Output the [X, Y] coordinate of the center of the cell containing the given text.  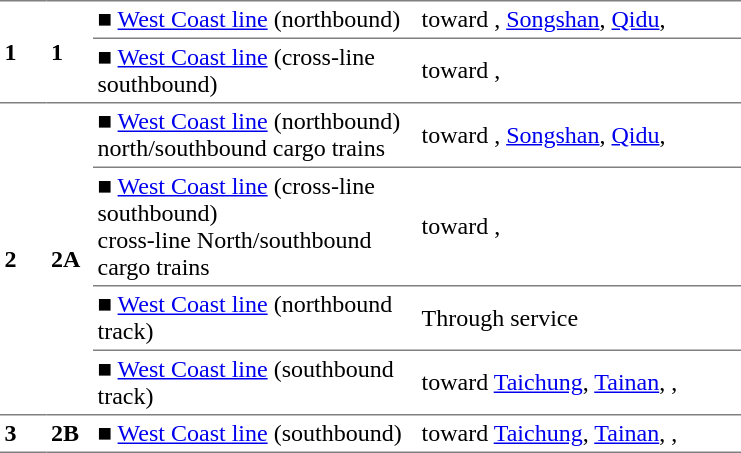
2A [69, 260]
■ West Coast line (cross-line southbound)cross-line North/southbound cargo trains [255, 227]
toward Taichung, Tainan, , [579, 383]
2 [23, 260]
■ West Coast line (northbound) [255, 20]
Through service [579, 318]
■ West Coast line (cross-line southbound) [255, 71]
■ West Coast line (southbound track) [255, 383]
■ West Coast line (northbound)north/southbound cargo trains [255, 136]
■ West Coast line (northbound track) [255, 318]
